Pinpoint the cell where the given text exists, returning its [x, y] midpoint coordinate. 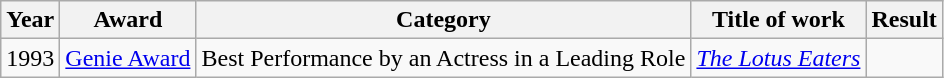
Year [30, 20]
Result [904, 20]
Award [128, 20]
Genie Award [128, 58]
Title of work [778, 20]
1993 [30, 58]
Category [444, 20]
The Lotus Eaters [778, 58]
Best Performance by an Actress in a Leading Role [444, 58]
